Locate the cell with the specified text and output its (x, y) center coordinate. 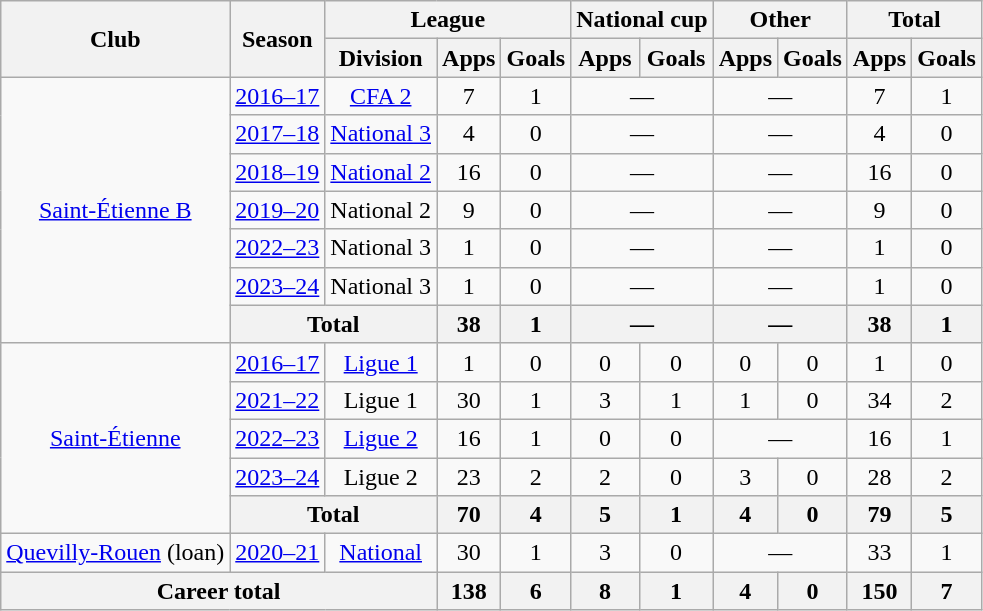
150 (879, 591)
2019–20 (278, 210)
6 (536, 591)
2021–22 (278, 400)
2018–19 (278, 172)
138 (469, 591)
79 (879, 515)
2017–18 (278, 134)
Club (116, 39)
League (448, 20)
Division (381, 58)
28 (879, 477)
Saint-Étienne (116, 438)
National (381, 553)
National cup (642, 20)
34 (879, 400)
Other (780, 20)
CFA 2 (381, 96)
Season (278, 39)
2020–21 (278, 553)
33 (879, 553)
Career total (219, 591)
Saint-Étienne B (116, 210)
8 (605, 591)
Quevilly-Rouen (loan) (116, 553)
70 (469, 515)
23 (469, 477)
